Extract the (X, Y) coordinate from the center of the cell holding the provided text.  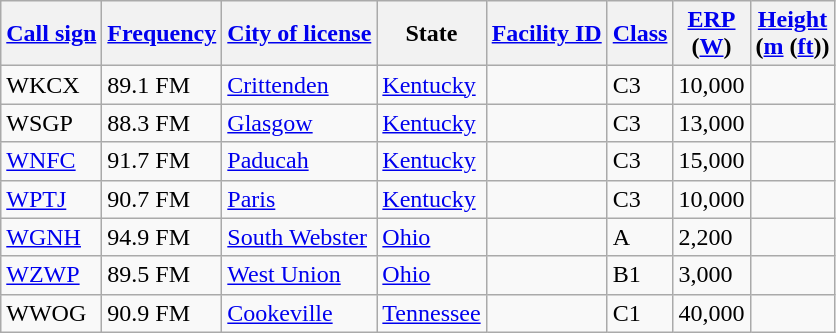
3,000 (712, 275)
ERP(W) (712, 34)
Frequency (162, 34)
WNFC (52, 161)
90.7 FM (162, 199)
C1 (640, 313)
Facility ID (546, 34)
City of license (300, 34)
WSGP (52, 123)
13,000 (712, 123)
Cookeville (300, 313)
94.9 FM (162, 237)
Tennessee (432, 313)
90.9 FM (162, 313)
91.7 FM (162, 161)
Paris (300, 199)
Crittenden (300, 85)
WZWP (52, 275)
WWOG (52, 313)
B1 (640, 275)
Glasgow (300, 123)
89.1 FM (162, 85)
40,000 (712, 313)
West Union (300, 275)
Paducah (300, 161)
15,000 (712, 161)
A (640, 237)
88.3 FM (162, 123)
South Webster (300, 237)
WKCX (52, 85)
2,200 (712, 237)
Class (640, 34)
WGNH (52, 237)
WPTJ (52, 199)
State (432, 34)
Height(m (ft)) (792, 34)
89.5 FM (162, 275)
Call sign (52, 34)
